Locate the cell with the specified text and output its [x, y] center coordinate. 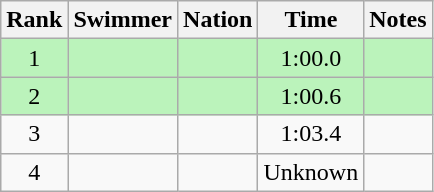
Time [311, 20]
1:00.0 [311, 58]
Unknown [311, 172]
1:00.6 [311, 96]
1:03.4 [311, 134]
Swimmer [123, 20]
Notes [398, 20]
1 [34, 58]
3 [34, 134]
4 [34, 172]
2 [34, 96]
Rank [34, 20]
Nation [218, 20]
